Determine the [X, Y] coordinate at the center of the cell enclosing the given text.  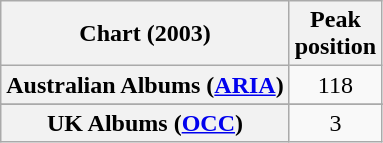
118 [335, 85]
3 [335, 123]
Peakposition [335, 34]
Chart (2003) [145, 34]
Australian Albums (ARIA) [145, 85]
UK Albums (OCC) [145, 123]
